Provide the (x, y) coordinate of the cell's center where the given text is located.  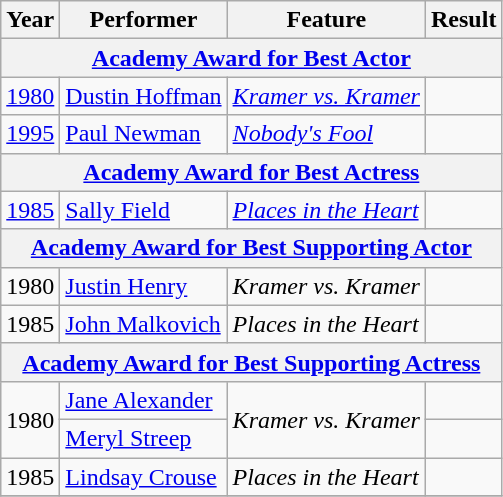
Nobody's Fool (326, 134)
Dustin Hoffman (144, 96)
Result (463, 20)
Jane Alexander (144, 400)
John Malkovich (144, 324)
Sally Field (144, 210)
Academy Award for Best Supporting Actor (252, 248)
Year (30, 20)
Academy Award for Best Actor (252, 58)
Academy Award for Best Actress (252, 172)
Lindsay Crouse (144, 477)
Performer (144, 20)
1995 (30, 134)
Justin Henry (144, 286)
Meryl Streep (144, 438)
Academy Award for Best Supporting Actress (252, 362)
Paul Newman (144, 134)
Feature (326, 20)
